Locate the cell with the specified text and output its [x, y] center coordinate. 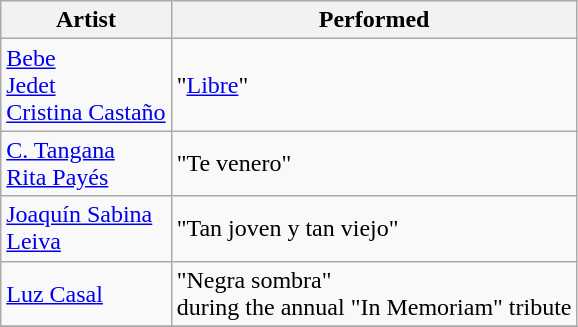
BebeJedetCristina Castaño [86, 85]
Luz Casal [86, 294]
C. TanganaRita Payés [86, 164]
"Libre" [374, 85]
Artist [86, 20]
Performed [374, 20]
Joaquín SabinaLeiva [86, 228]
"Negra sombra"during the annual "In Memoriam" tribute [374, 294]
"Tan joven y tan viejo" [374, 228]
"Te venero" [374, 164]
